Detect which cell encompasses the target text, then output its [x, y] center coordinate. 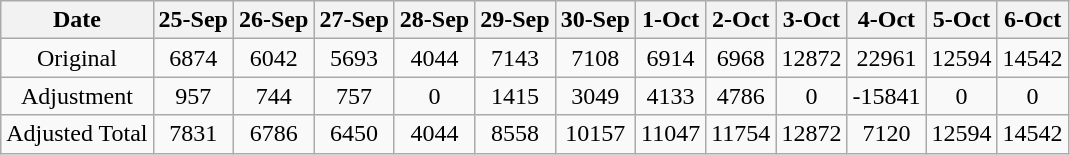
Adjusted Total [77, 134]
25-Sep [193, 20]
3-Oct [812, 20]
30-Sep [595, 20]
7831 [193, 134]
22961 [886, 58]
29-Sep [515, 20]
744 [273, 96]
6874 [193, 58]
-15841 [886, 96]
5-Oct [962, 20]
6914 [671, 58]
6-Oct [1032, 20]
6968 [741, 58]
3049 [595, 96]
27-Sep [354, 20]
6450 [354, 134]
4-Oct [886, 20]
1415 [515, 96]
26-Sep [273, 20]
5693 [354, 58]
Date [77, 20]
Adjustment [77, 96]
10157 [595, 134]
4133 [671, 96]
957 [193, 96]
7108 [595, 58]
6042 [273, 58]
11754 [741, 134]
7120 [886, 134]
1-Oct [671, 20]
11047 [671, 134]
28-Sep [434, 20]
4786 [741, 96]
Original [77, 58]
757 [354, 96]
2-Oct [741, 20]
7143 [515, 58]
6786 [273, 134]
8558 [515, 134]
